Scan for the cell matching the given text and deliver its (X, Y) coordinate at center. 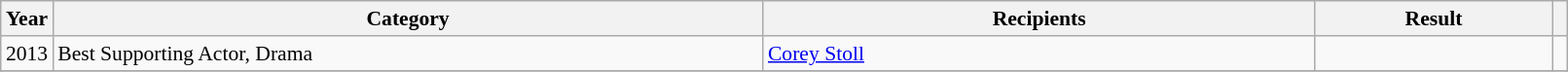
Category (408, 18)
2013 (27, 54)
Recipients (1039, 18)
Best Supporting Actor, Drama (408, 54)
Year (27, 18)
Result (1433, 18)
Corey Stoll (1039, 54)
